Find where the given text appears and provide that cell's center as [X, Y] coordinate. 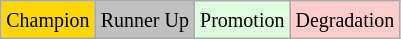
Promotion [242, 20]
Champion [48, 20]
Degradation [345, 20]
Runner Up [144, 20]
